Detect which cell encompasses the target text, then output its (x, y) center coordinate. 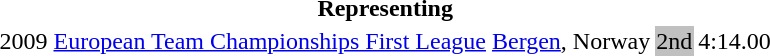
2nd (674, 41)
Bergen, Norway (570, 41)
European Team Championships First League (270, 41)
